Search for the cell housing the specified text and yield its (X, Y) center coordinate. 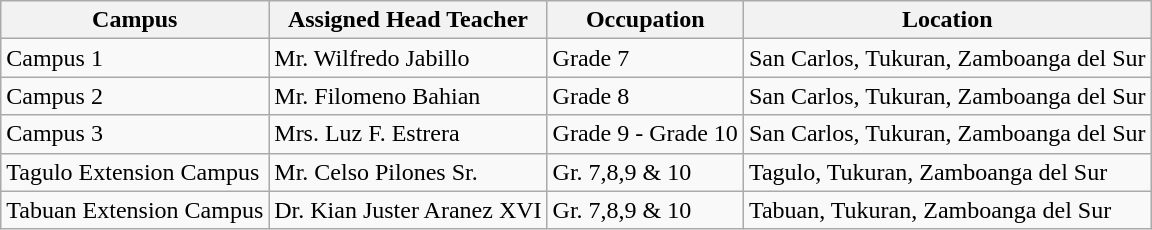
Occupation (645, 20)
Campus 3 (135, 134)
Campus 2 (135, 96)
Mr. Wilfredo Jabillo (408, 58)
Tagulo, Tukuran, Zamboanga del Sur (947, 172)
Grade 8 (645, 96)
Mrs. Luz F. Estrera (408, 134)
Mr. Celso Pilones Sr. (408, 172)
Location (947, 20)
Tagulo Extension Campus (135, 172)
Grade 7 (645, 58)
Grade 9 - Grade 10 (645, 134)
Dr. Kian Juster Aranez XVI (408, 210)
Assigned Head Teacher (408, 20)
Tabuan, Tukuran, Zamboanga del Sur (947, 210)
Tabuan Extension Campus (135, 210)
Mr. Filomeno Bahian (408, 96)
Campus 1 (135, 58)
Campus (135, 20)
